Search for the cell housing the specified text and yield its [x, y] center coordinate. 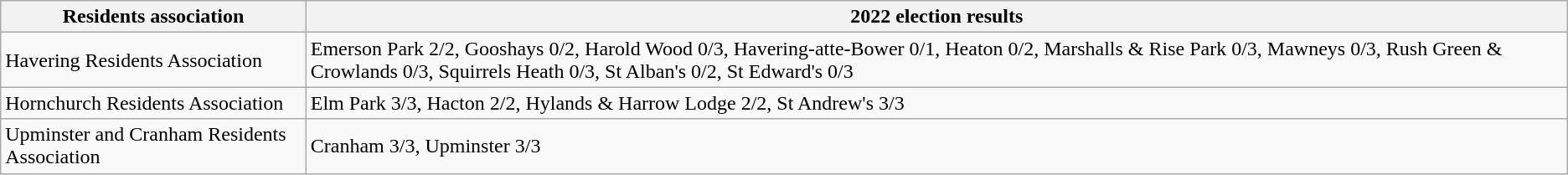
Upminster and Cranham Residents Association [153, 146]
Elm Park 3/3, Hacton 2/2, Hylands & Harrow Lodge 2/2, St Andrew's 3/3 [936, 103]
Cranham 3/3, Upminster 3/3 [936, 146]
Hornchurch Residents Association [153, 103]
Residents association [153, 17]
2022 election results [936, 17]
Havering Residents Association [153, 60]
